Extract the (X, Y) coordinate from the center of the cell holding the provided text.  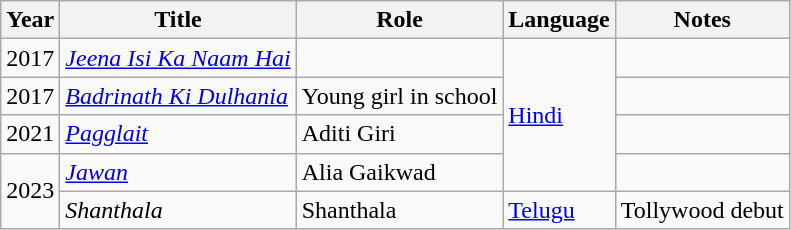
Hindi (559, 115)
Young girl in school (400, 96)
2021 (30, 134)
Jawan (178, 172)
Tollywood debut (702, 210)
Telugu (559, 210)
Badrinath Ki Dulhania (178, 96)
Notes (702, 20)
Year (30, 20)
2023 (30, 191)
Aditi Giri (400, 134)
Jeena Isi Ka Naam Hai (178, 58)
Alia Gaikwad (400, 172)
Language (559, 20)
Pagglait (178, 134)
Role (400, 20)
Title (178, 20)
